From the cell containing the given text, extract its center point as [x, y] coordinate. 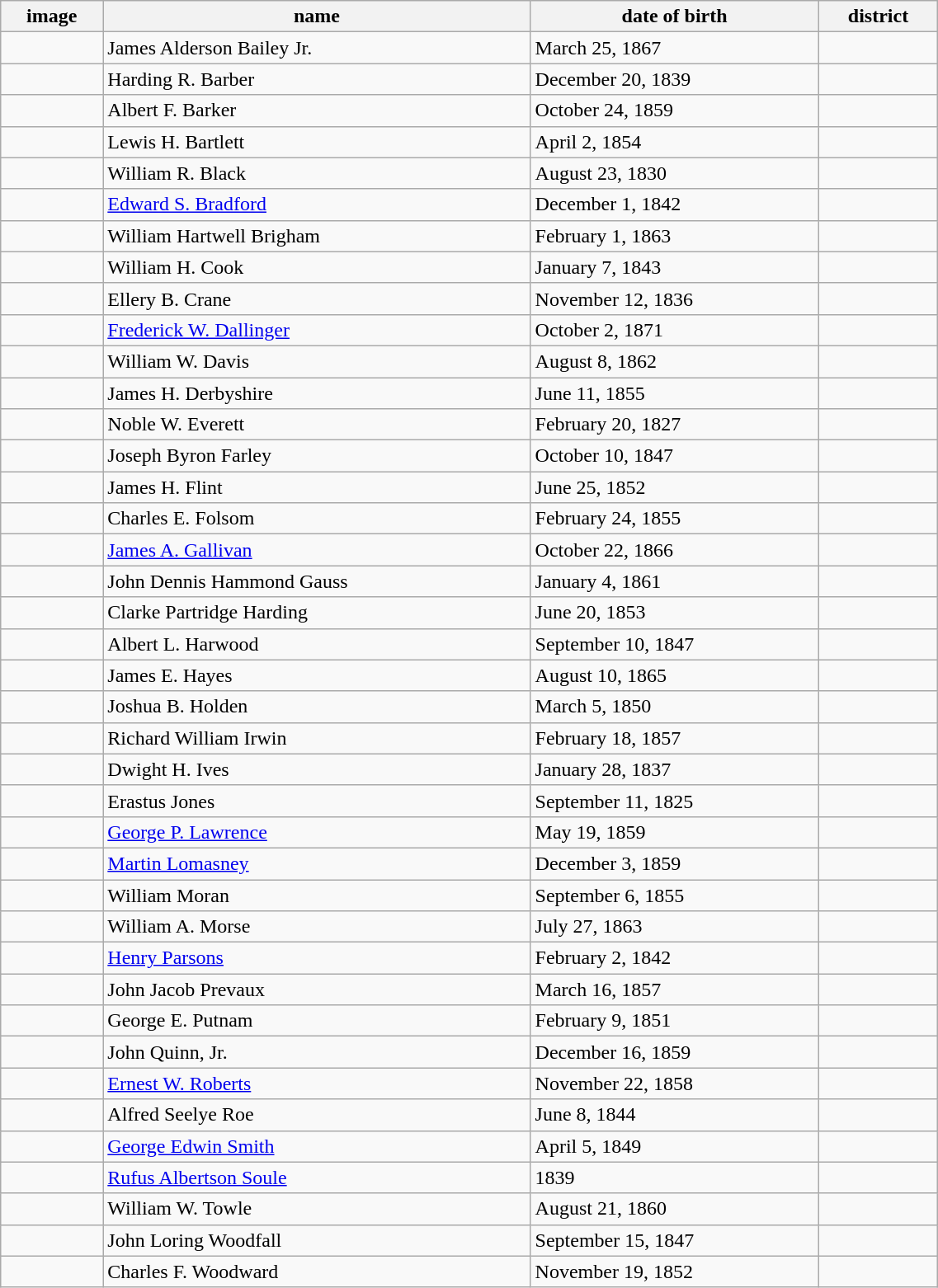
William A. Morse [317, 927]
Erastus Jones [317, 801]
April 5, 1849 [675, 1146]
Dwight H. Ives [317, 769]
image [52, 16]
February 9, 1851 [675, 1021]
October 24, 1859 [675, 110]
November 22, 1858 [675, 1084]
October 10, 1847 [675, 456]
July 27, 1863 [675, 927]
November 12, 1836 [675, 298]
March 25, 1867 [675, 48]
William R. Black [317, 173]
John Dennis Hammond Gauss [317, 581]
William H. Cook [317, 267]
February 1, 1863 [675, 236]
April 2, 1854 [675, 142]
Ernest W. Roberts [317, 1084]
Ellery B. Crane [317, 298]
James H. Flint [317, 487]
William Hartwell Brigham [317, 236]
George Edwin Smith [317, 1146]
February 24, 1855 [675, 519]
December 16, 1859 [675, 1052]
Charles F. Woodward [317, 1272]
William Moran [317, 895]
Martin Lomasney [317, 863]
William W. Davis [317, 361]
Edward S. Bradford [317, 204]
January 7, 1843 [675, 267]
Albert F. Barker [317, 110]
February 18, 1857 [675, 738]
James E. Hayes [317, 675]
date of birth [675, 16]
John Loring Woodfall [317, 1240]
August 23, 1830 [675, 173]
Richard William Irwin [317, 738]
George P. Lawrence [317, 832]
Charles E. Folsom [317, 519]
James H. Derbyshire [317, 393]
Joshua B. Holden [317, 707]
August 21, 1860 [675, 1209]
1839 [675, 1178]
Noble W. Everett [317, 425]
Frederick W. Dallinger [317, 330]
February 20, 1827 [675, 425]
James Alderson Bailey Jr. [317, 48]
Lewis H. Bartlett [317, 142]
February 2, 1842 [675, 958]
November 19, 1852 [675, 1272]
September 15, 1847 [675, 1240]
September 6, 1855 [675, 895]
Alfred Seelye Roe [317, 1115]
March 16, 1857 [675, 990]
September 10, 1847 [675, 644]
May 19, 1859 [675, 832]
June 11, 1855 [675, 393]
district [878, 16]
December 3, 1859 [675, 863]
Albert L. Harwood [317, 644]
John Jacob Prevaux [317, 990]
September 11, 1825 [675, 801]
Joseph Byron Farley [317, 456]
William W. Towle [317, 1209]
Henry Parsons [317, 958]
June 8, 1844 [675, 1115]
George E. Putnam [317, 1021]
John Quinn, Jr. [317, 1052]
James A. Gallivan [317, 550]
January 4, 1861 [675, 581]
August 10, 1865 [675, 675]
October 2, 1871 [675, 330]
December 20, 1839 [675, 79]
Rufus Albertson Soule [317, 1178]
name [317, 16]
June 20, 1853 [675, 613]
August 8, 1862 [675, 361]
December 1, 1842 [675, 204]
Harding R. Barber [317, 79]
March 5, 1850 [675, 707]
January 28, 1837 [675, 769]
October 22, 1866 [675, 550]
June 25, 1852 [675, 487]
Clarke Partridge Harding [317, 613]
